Find where the given text appears and provide that cell's center as [X, Y] coordinate. 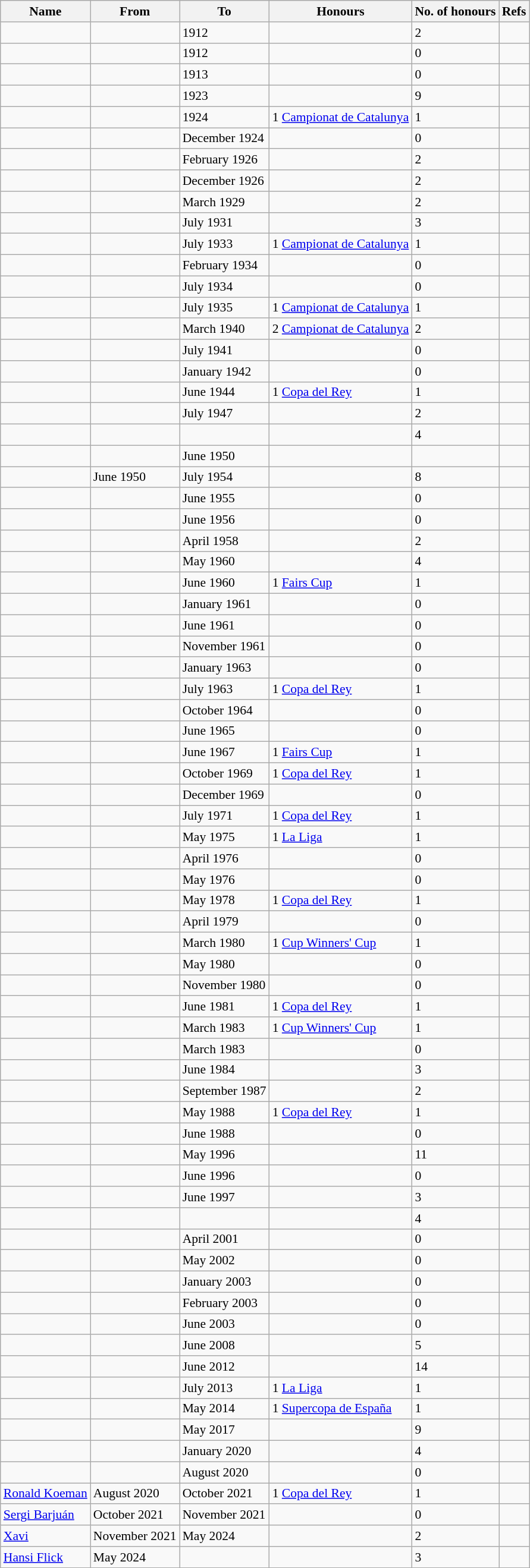
December 1924 [225, 138]
Xavi [45, 1536]
June 2003 [225, 1324]
Ronald Koeman [45, 1494]
July 1931 [225, 223]
June 1960 [225, 583]
June 1996 [225, 1176]
Refs [514, 11]
May 1980 [225, 964]
May 2002 [225, 1261]
November 1980 [225, 985]
January 1942 [225, 371]
1 Supercopa de España [341, 1409]
April 1958 [225, 541]
October 1969 [225, 774]
December 1969 [225, 795]
June 2012 [225, 1367]
Hansi Flick [45, 1557]
June 1984 [225, 1070]
December 1926 [225, 181]
To [225, 11]
1923 [225, 96]
11 [455, 1155]
January 1963 [225, 668]
From [135, 11]
July 1971 [225, 816]
June 1997 [225, 1197]
May 1988 [225, 1113]
May 2017 [225, 1430]
January 2003 [225, 1282]
1924 [225, 117]
June 1955 [225, 499]
February 1926 [225, 160]
January 2020 [225, 1451]
March 1980 [225, 943]
June 1981 [225, 1007]
July 1933 [225, 244]
June 1967 [225, 752]
September 1987 [225, 1091]
8 [455, 477]
5 [455, 1346]
2 Campionat de Catalunya [341, 329]
March 1940 [225, 329]
April 1976 [225, 858]
Honours [341, 11]
October 1964 [225, 710]
1913 [225, 75]
July 1963 [225, 689]
July 1934 [225, 286]
June 2008 [225, 1346]
July 1935 [225, 308]
Sergi Barjuán [45, 1515]
June 1965 [225, 731]
May 1976 [225, 880]
November 1961 [225, 647]
May 1960 [225, 562]
May 1975 [225, 837]
March 1929 [225, 202]
July 1947 [225, 414]
July 1954 [225, 477]
May 1978 [225, 901]
June 1956 [225, 519]
June 1988 [225, 1134]
April 2001 [225, 1239]
No. of honours [455, 11]
May 2014 [225, 1409]
June 1944 [225, 392]
February 1934 [225, 266]
June 1961 [225, 625]
January 1961 [225, 604]
14 [455, 1367]
July 1941 [225, 350]
Name [45, 11]
July 2013 [225, 1388]
February 2003 [225, 1303]
April 1979 [225, 922]
May 1996 [225, 1155]
